Provide the (x, y) coordinate of the cell's center where the given text is located.  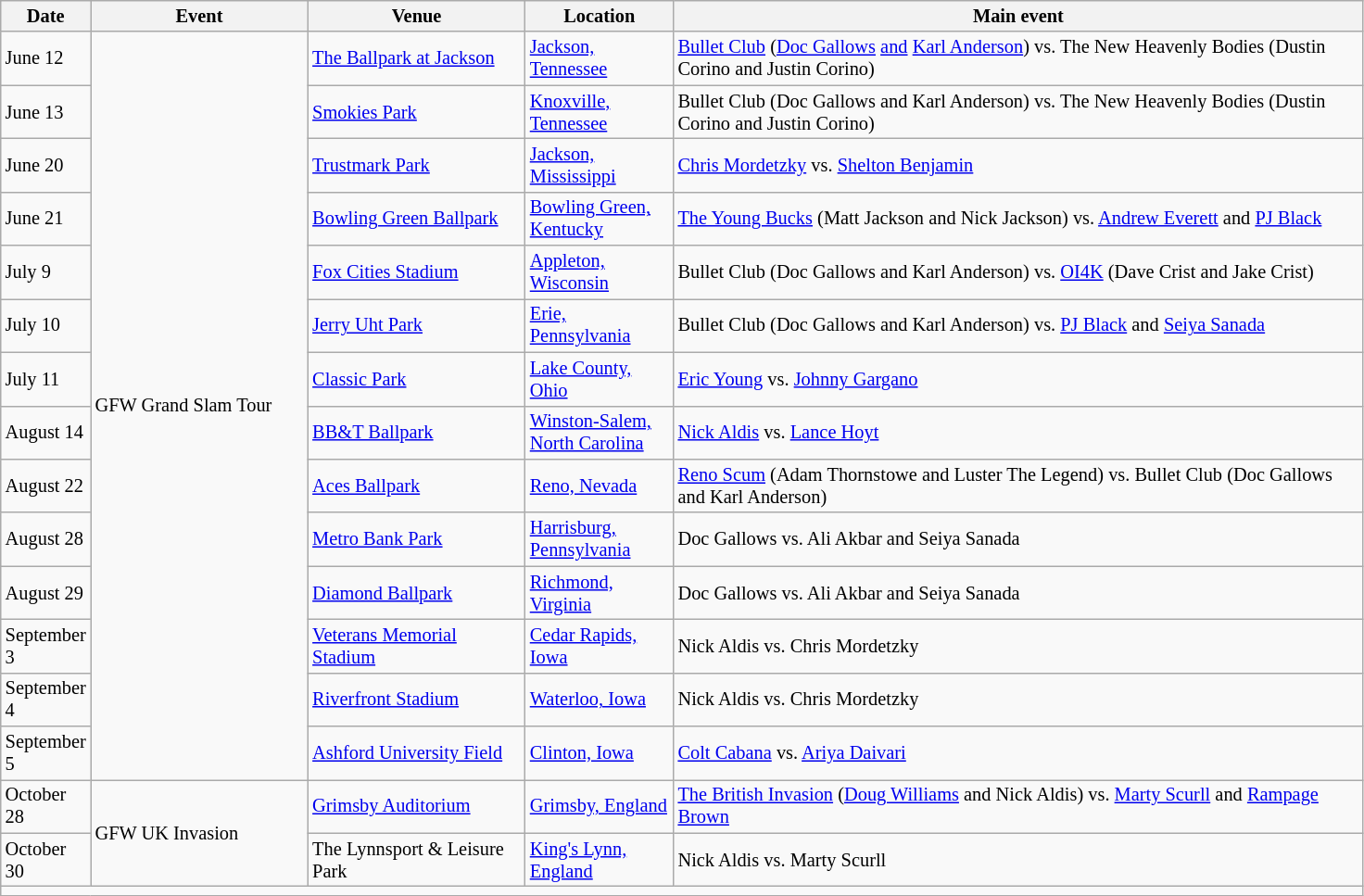
Jackson, Mississippi (600, 165)
Bowling Green, Kentucky (600, 219)
August 14 (46, 433)
August 29 (46, 593)
Trustmark Park (417, 165)
Date (46, 16)
Clinton, Iowa (600, 753)
Colt Cabana vs. Ariya Daivari (1019, 753)
Harrisburg, Pennsylvania (600, 539)
Chris Mordetzky vs. Shelton Benjamin (1019, 165)
Riverfront Stadium (417, 700)
October 28 (46, 806)
Fox Cities Stadium (417, 272)
Aces Ballpark (417, 486)
GFW Grand Slam Tour (200, 406)
The British Invasion (Doug Williams and Nick Aldis) vs. Marty Scurll and Rampage Brown (1019, 806)
Diamond Ballpark (417, 593)
Smokies Park (417, 112)
Bowling Green Ballpark (417, 219)
September 3 (46, 646)
Nick Aldis vs. Marty Scurll (1019, 860)
Reno Scum (Adam Thornstowe and Luster The Legend) vs. Bullet Club (Doc Gallows and Karl Anderson) (1019, 486)
Reno, Nevada (600, 486)
Grimsby Auditorium (417, 806)
Eric Young vs. Johnny Gargano (1019, 379)
Appleton, Wisconsin (600, 272)
July 9 (46, 272)
Ashford University Field (417, 753)
The Lynnsport & Leisure Park (417, 860)
September 5 (46, 753)
June 21 (46, 219)
Metro Bank Park (417, 539)
September 4 (46, 700)
October 30 (46, 860)
August 28 (46, 539)
The Young Bucks (Matt Jackson and Nick Jackson) vs. Andrew Everett and PJ Black (1019, 219)
Waterloo, Iowa (600, 700)
The Ballpark at Jackson (417, 58)
June 20 (46, 165)
July 11 (46, 379)
Jerry Uht Park (417, 325)
August 22 (46, 486)
Grimsby, England (600, 806)
Knoxville, Tennessee (600, 112)
Location (600, 16)
Erie, Pennsylvania (600, 325)
June 12 (46, 58)
GFW UK Invasion (200, 832)
Venue (417, 16)
Winston-Salem, North Carolina (600, 433)
BB&T Ballpark (417, 433)
Veterans Memorial Stadium (417, 646)
July 10 (46, 325)
Bullet Club (Doc Gallows and Karl Anderson) vs. OI4K (Dave Crist and Jake Crist) (1019, 272)
Lake County, Ohio (600, 379)
Jackson, Tennessee (600, 58)
King's Lynn, England (600, 860)
Classic Park (417, 379)
Richmond, Virginia (600, 593)
Event (200, 16)
Nick Aldis vs. Lance Hoyt (1019, 433)
Main event (1019, 16)
Bullet Club (Doc Gallows and Karl Anderson) vs. PJ Black and Seiya Sanada (1019, 325)
June 13 (46, 112)
Cedar Rapids, Iowa (600, 646)
